Capture the cell that displays the provided text and extract its [x, y] central coordinate. 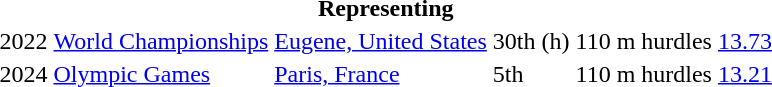
Eugene, United States [381, 41]
World Championships [161, 41]
30th (h) [531, 41]
110 m hurdles [644, 41]
